Search for the cell housing the specified text and yield its (X, Y) center coordinate. 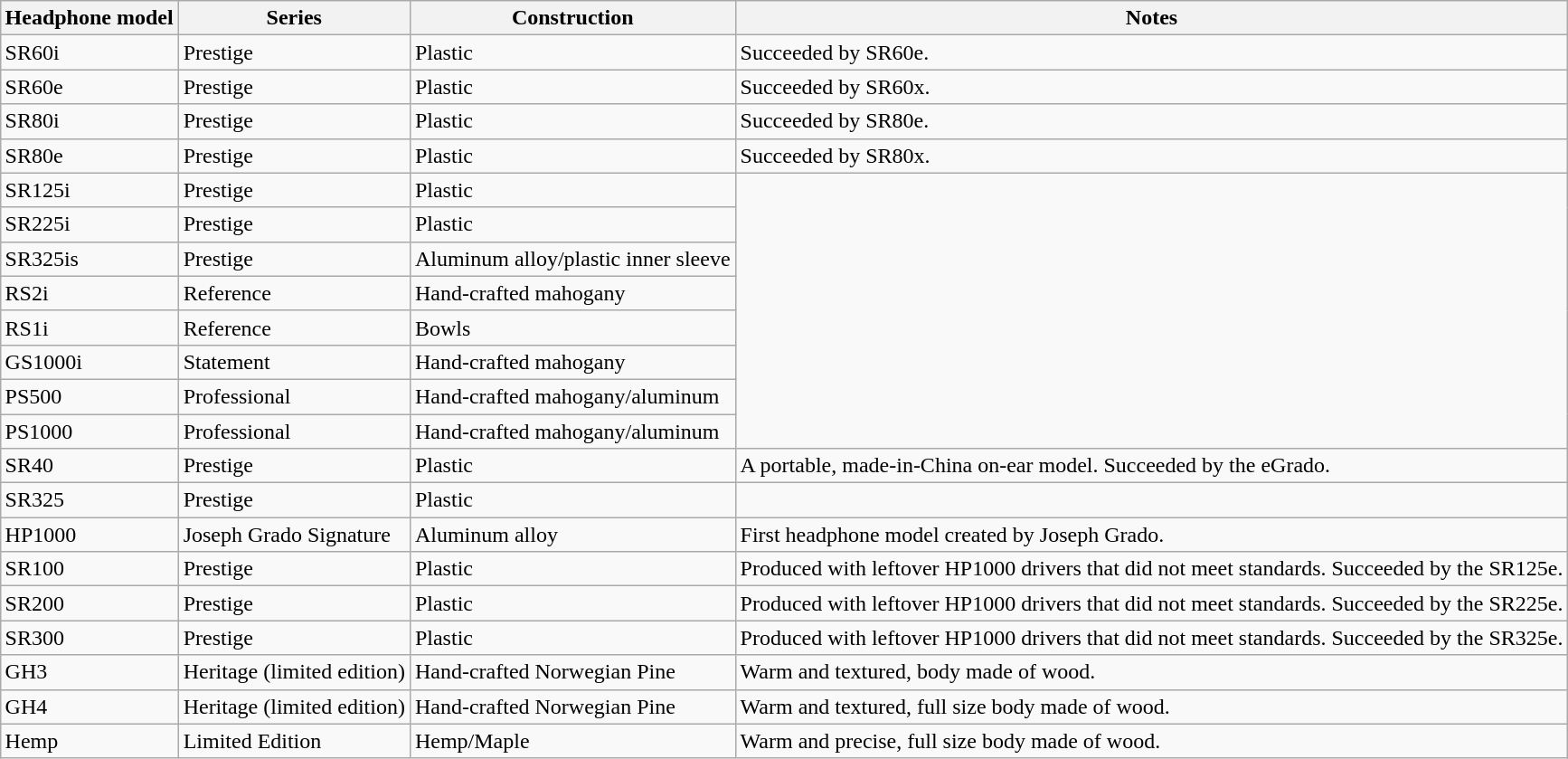
Warm and textured, body made of wood. (1152, 672)
Aluminum alloy (572, 535)
GH4 (89, 707)
RS2i (89, 293)
GS1000i (89, 362)
SR60e (89, 87)
Hemp (89, 741)
SR80e (89, 156)
Hemp/Maple (572, 741)
Construction (572, 18)
Produced with leftover HP1000 drivers that did not meet standards. Succeeded by the SR225e. (1152, 603)
SR60i (89, 52)
Warm and precise, full size body made of wood. (1152, 741)
A portable, made-in-China on-ear model. Succeeded by the eGrado. (1152, 466)
Succeeded by SR60x. (1152, 87)
First headphone model created by Joseph Grado. (1152, 535)
PS500 (89, 396)
HP1000 (89, 535)
SR325is (89, 259)
SR80i (89, 121)
PS1000 (89, 432)
SR40 (89, 466)
Succeeded by SR80x. (1152, 156)
Succeeded by SR60e. (1152, 52)
SR225i (89, 224)
RS1i (89, 327)
Warm and textured, full size body made of wood. (1152, 707)
SR200 (89, 603)
SR100 (89, 569)
Limited Edition (294, 741)
Statement (294, 362)
Bowls (572, 327)
Notes (1152, 18)
GH3 (89, 672)
Headphone model (89, 18)
Joseph Grado Signature (294, 535)
Succeeded by SR80e. (1152, 121)
Series (294, 18)
Produced with leftover HP1000 drivers that did not meet standards. Succeeded by the SR325e. (1152, 638)
SR125i (89, 190)
Produced with leftover HP1000 drivers that did not meet standards. Succeeded by the SR125e. (1152, 569)
Aluminum alloy/plastic inner sleeve (572, 259)
SR325 (89, 500)
SR300 (89, 638)
